Capture the cell that displays the provided text and extract its [X, Y] central coordinate. 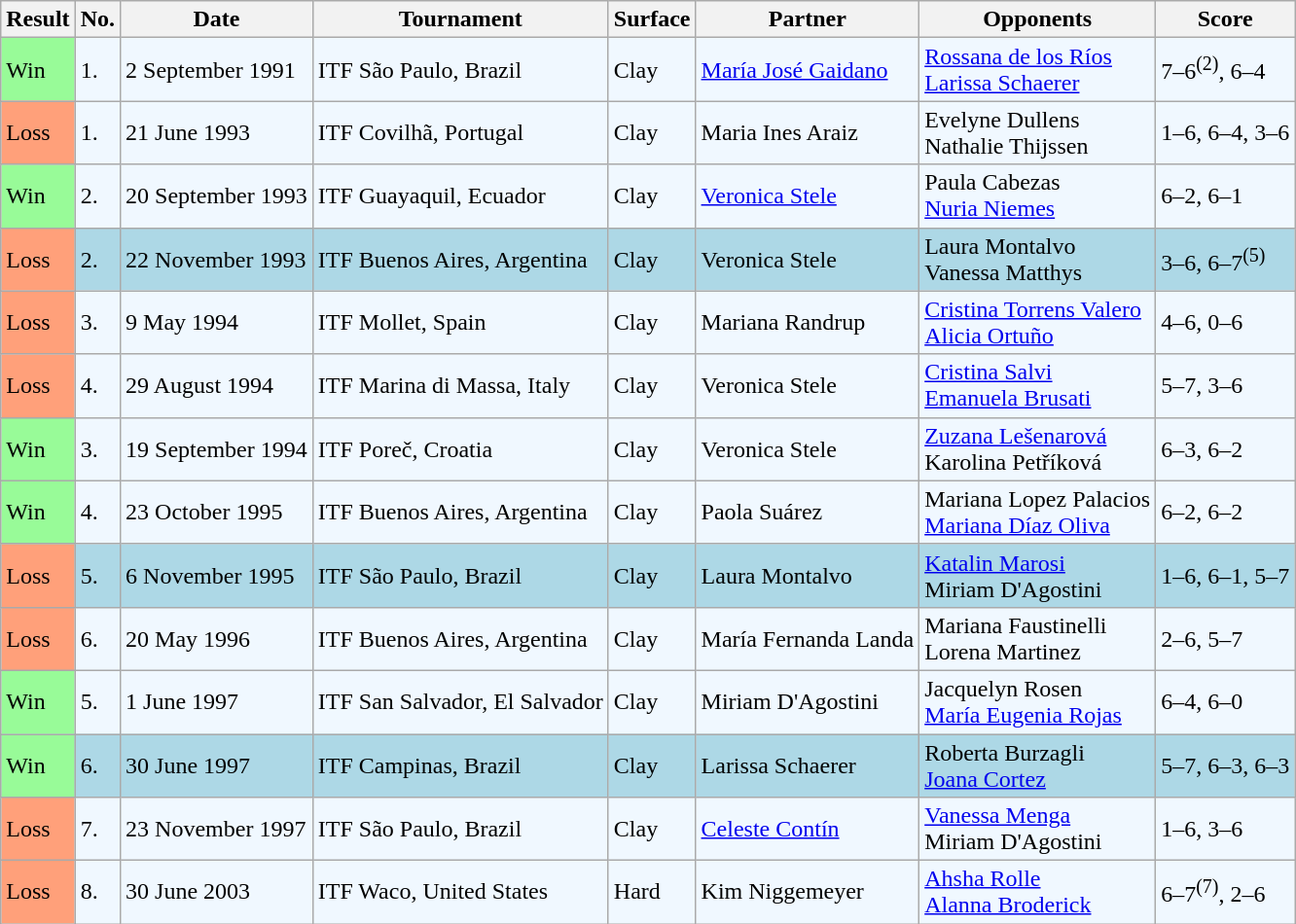
6–7(7), 2–6 [1226, 893]
Maria Ines Araiz [808, 132]
Hard [652, 893]
Vanessa Menga Miriam D'Agostini [1037, 829]
20 May 1996 [217, 638]
Katalin Marosi Miriam D'Agostini [1037, 576]
Roberta Burzagli Joana Cortez [1037, 764]
ITF San Salvador, El Salvador [460, 702]
23 November 1997 [217, 829]
ITF Campinas, Brazil [460, 764]
ITF Guayaquil, Ecuador [460, 196]
22 November 1993 [217, 259]
30 June 1997 [217, 764]
María Fernanda Landa [808, 638]
Laura Montalvo Vanessa Matthys [1037, 259]
23 October 1995 [217, 512]
6–4, 6–0 [1226, 702]
ITF Mollet, Spain [460, 323]
8. [97, 893]
6–2, 6–1 [1226, 196]
Cristina Salvi Emanuela Brusati [1037, 385]
Mariana Lopez Palacios Mariana Díaz Oliva [1037, 512]
7. [97, 829]
Mariana Faustinelli Lorena Martinez [1037, 638]
Zuzana Lešenarová Karolina Petříková [1037, 449]
Surface [652, 19]
Ahsha Rolle Alanna Broderick [1037, 893]
Opponents [1037, 19]
4–6, 0–6 [1226, 323]
ITF Poreč, Croatia [460, 449]
Paola Suárez [808, 512]
ITF Waco, United States [460, 893]
Partner [808, 19]
30 June 2003 [217, 893]
Miriam D'Agostini [808, 702]
29 August 1994 [217, 385]
7–6(2), 6–4 [1226, 70]
20 September 1993 [217, 196]
6–3, 6–2 [1226, 449]
5–7, 6–3, 6–3 [1226, 764]
2–6, 5–7 [1226, 638]
6 November 1995 [217, 576]
Date [217, 19]
Result [38, 19]
Score [1226, 19]
9 May 1994 [217, 323]
5–7, 3–6 [1226, 385]
ITF Covilhã, Portugal [460, 132]
Kim Niggemeyer [808, 893]
1 June 1997 [217, 702]
María José Gaidano [808, 70]
Paula Cabezas Nuria Niemes [1037, 196]
1–6, 3–6 [1226, 829]
Jacquelyn Rosen María Eugenia Rojas [1037, 702]
3–6, 6–7(5) [1226, 259]
Rossana de los Ríos Larissa Schaerer [1037, 70]
1–6, 6–4, 3–6 [1226, 132]
Laura Montalvo [808, 576]
19 September 1994 [217, 449]
2 September 1991 [217, 70]
Mariana Randrup [808, 323]
Evelyne Dullens Nathalie Thijssen [1037, 132]
6–2, 6–2 [1226, 512]
ITF Marina di Massa, Italy [460, 385]
1–6, 6–1, 5–7 [1226, 576]
Tournament [460, 19]
Cristina Torrens Valero Alicia Ortuño [1037, 323]
No. [97, 19]
Larissa Schaerer [808, 764]
Celeste Contín [808, 829]
21 June 1993 [217, 132]
